Locate the cell with the specified text and output its [x, y] center coordinate. 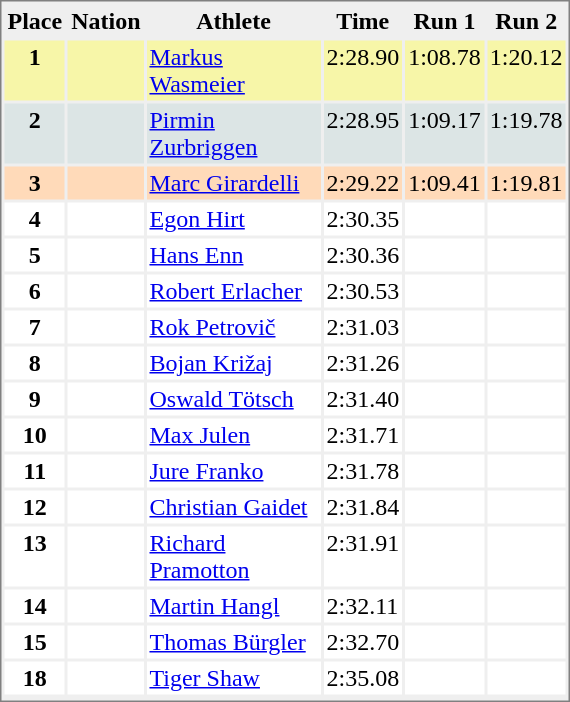
2:31.78 [362, 470]
10 [34, 434]
Athlete [233, 20]
Jure Franko [233, 470]
1:19.78 [526, 134]
Christian Gaidet [233, 506]
2:28.95 [362, 134]
Thomas Bürgler [233, 642]
2:31.26 [362, 362]
2:30.36 [362, 254]
14 [34, 606]
13 [34, 556]
Place [34, 20]
4 [34, 218]
Pirmin Zurbriggen [233, 134]
18 [34, 678]
2:31.03 [362, 326]
12 [34, 506]
2:32.70 [362, 642]
Run 2 [526, 20]
2:31.91 [362, 556]
2:31.71 [362, 434]
7 [34, 326]
9 [34, 398]
15 [34, 642]
Max Julen [233, 434]
2:30.35 [362, 218]
Richard Pramotton [233, 556]
2:35.08 [362, 678]
Marc Girardelli [233, 182]
1:09.41 [444, 182]
1:19.81 [526, 182]
Nation [106, 20]
1:09.17 [444, 134]
1:20.12 [526, 70]
2 [34, 134]
Run 1 [444, 20]
2:28.90 [362, 70]
2:30.53 [362, 290]
11 [34, 470]
Bojan Križaj [233, 362]
Martin Hangl [233, 606]
2:29.22 [362, 182]
2:31.40 [362, 398]
5 [34, 254]
Rok Petrovič [233, 326]
8 [34, 362]
6 [34, 290]
Hans Enn [233, 254]
3 [34, 182]
Oswald Tötsch [233, 398]
2:31.84 [362, 506]
2:32.11 [362, 606]
Tiger Shaw [233, 678]
Robert Erlacher [233, 290]
Markus Wasmeier [233, 70]
Time [362, 20]
1 [34, 70]
Egon Hirt [233, 218]
1:08.78 [444, 70]
